Capture the cell that displays the provided text and extract its (X, Y) central coordinate. 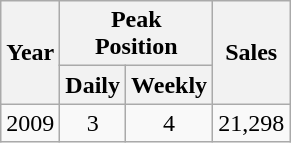
21,298 (252, 123)
4 (170, 123)
Sales (252, 52)
3 (93, 123)
2009 (30, 123)
Year (30, 52)
Weekly (170, 85)
Daily (93, 85)
PeakPosition (136, 34)
